Return (x, y) of the center of cell containing provided text 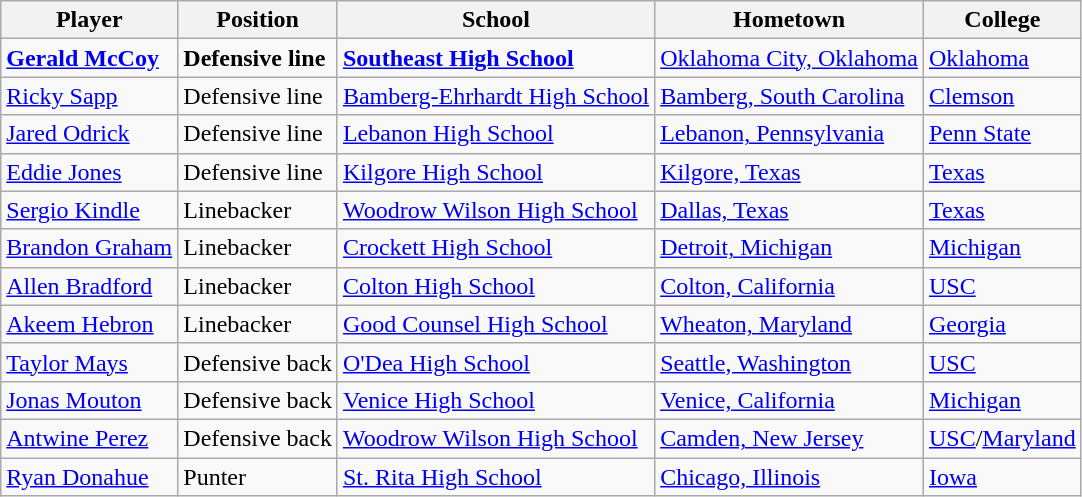
Oklahoma City, Oklahoma (790, 58)
Bamberg, South Carolina (790, 96)
O'Dea High School (496, 362)
Allen Bradford (90, 286)
Georgia (1002, 324)
Good Counsel High School (496, 324)
Detroit, Michigan (790, 248)
Iowa (1002, 477)
Colton, California (790, 286)
College (1002, 20)
Brandon Graham (90, 248)
Wheaton, Maryland (790, 324)
Punter (258, 477)
Kilgore High School (496, 172)
Camden, New Jersey (790, 438)
Jared Odrick (90, 134)
Chicago, Illinois (790, 477)
Player (90, 20)
Gerald McCoy (90, 58)
Eddie Jones (90, 172)
Southeast High School (496, 58)
Antwine Perez (90, 438)
Dallas, Texas (790, 210)
Venice, California (790, 400)
Kilgore, Texas (790, 172)
Clemson (1002, 96)
Position (258, 20)
Crockett High School (496, 248)
Ricky Sapp (90, 96)
Akeem Hebron (90, 324)
Lebanon, Pennsylvania (790, 134)
Sergio Kindle (90, 210)
Seattle, Washington (790, 362)
Venice High School (496, 400)
Hometown (790, 20)
Taylor Mays (90, 362)
Bamberg-Ehrhardt High School (496, 96)
Colton High School (496, 286)
Ryan Donahue (90, 477)
Penn State (1002, 134)
USC/Maryland (1002, 438)
Oklahoma (1002, 58)
St. Rita High School (496, 477)
Lebanon High School (496, 134)
School (496, 20)
Jonas Mouton (90, 400)
